Locate the cell with the specified text and output its (X, Y) center coordinate. 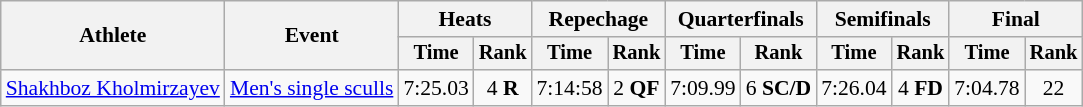
Men's single sculls (312, 88)
4 R (503, 88)
Semifinals (882, 19)
Event (312, 36)
7:09.99 (702, 88)
Shakhboz Kholmirzayev (113, 88)
2 QF (637, 88)
7:25.03 (436, 88)
7:14:58 (569, 88)
4 FD (921, 88)
Heats (464, 19)
Quarterfinals (740, 19)
7:04.78 (986, 88)
6 SC/D (779, 88)
Final (1016, 19)
Repechage (598, 19)
22 (1054, 88)
7:26.04 (854, 88)
Athlete (113, 36)
